Return (x, y) of the center of cell containing provided text 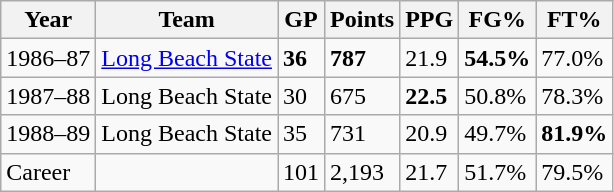
78.3% (574, 96)
30 (302, 96)
PPG (430, 20)
54.5% (498, 58)
2,193 (362, 172)
22.5 (430, 96)
81.9% (574, 134)
FT% (574, 20)
20.9 (430, 134)
21.9 (430, 58)
1987–88 (48, 96)
675 (362, 96)
Team (187, 20)
Career (48, 172)
49.7% (498, 134)
77.0% (574, 58)
21.7 (430, 172)
35 (302, 134)
79.5% (574, 172)
FG% (498, 20)
731 (362, 134)
Points (362, 20)
1986–87 (48, 58)
787 (362, 58)
50.8% (498, 96)
51.7% (498, 172)
Year (48, 20)
101 (302, 172)
36 (302, 58)
1988–89 (48, 134)
GP (302, 20)
